Pinpoint the cell where the given text exists, returning its (x, y) midpoint coordinate. 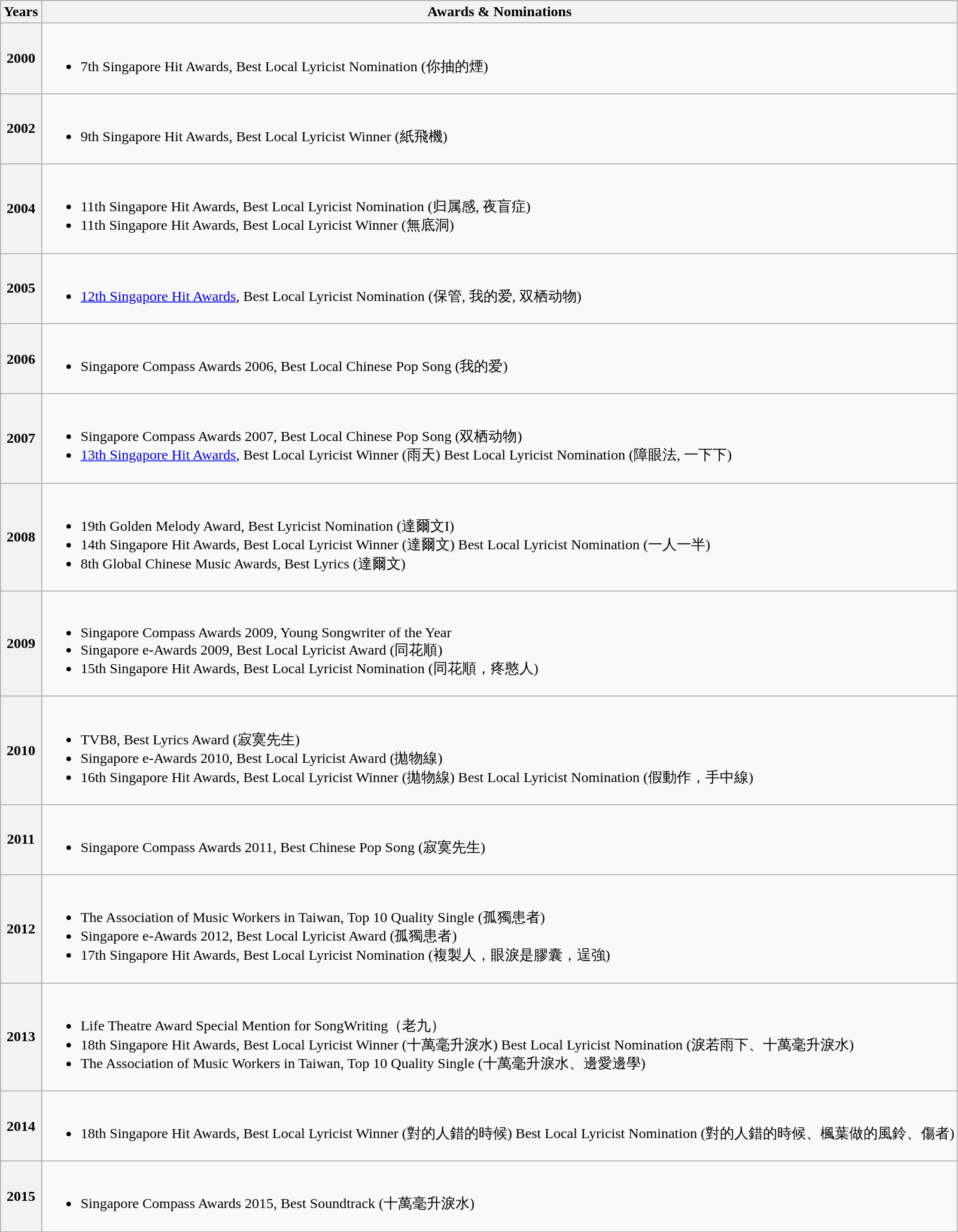
2013 (21, 1036)
2000 (21, 59)
9th Singapore Hit Awards, Best Local Lyricist Winner (紙飛機) (499, 129)
2015 (21, 1197)
2009 (21, 644)
2010 (21, 750)
18th Singapore Hit Awards, Best Local Lyricist Winner (對的人錯的時候) Best Local Lyricist Nomination (對的人錯的時候、楓葉做的風鈴、傷者) (499, 1126)
Singapore Compass Awards 2006, Best Local Chinese Pop Song (我的爱) (499, 359)
2004 (21, 208)
11th Singapore Hit Awards, Best Local Lyricist Nomination (归属感, 夜盲症)11th Singapore Hit Awards, Best Local Lyricist Winner (無底洞) (499, 208)
2014 (21, 1126)
2011 (21, 839)
2005 (21, 288)
2006 (21, 359)
7th Singapore Hit Awards, Best Local Lyricist Nomination (你抽的煙) (499, 59)
2002 (21, 129)
2012 (21, 929)
2007 (21, 438)
Awards & Nominations (499, 12)
12th Singapore Hit Awards, Best Local Lyricist Nomination (保管, 我的爱, 双栖动物) (499, 288)
2008 (21, 537)
Years (21, 12)
Singapore Compass Awards 2011, Best Chinese Pop Song (寂寞先生) (499, 839)
Singapore Compass Awards 2015, Best Soundtrack (十萬毫升淚水) (499, 1197)
